Return the [X, Y] coordinate for the center point of the cell that contains the specified text.  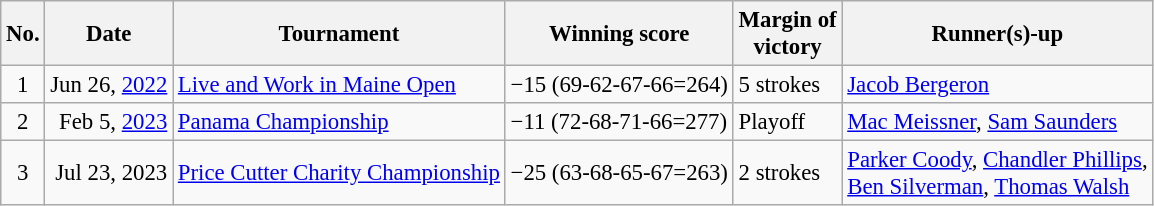
−25 (63-68-65-67=263) [619, 174]
Live and Work in Maine Open [340, 85]
Margin ofvictory [788, 34]
Jacob Bergeron [998, 85]
Tournament [340, 34]
Date [109, 34]
−15 (69-62-67-66=264) [619, 85]
3 [23, 174]
Mac Meissner, Sam Saunders [998, 122]
Winning score [619, 34]
2 [23, 122]
Parker Coody, Chandler Phillips, Ben Silverman, Thomas Walsh [998, 174]
2 strokes [788, 174]
Jun 26, 2022 [109, 85]
Jul 23, 2023 [109, 174]
Panama Championship [340, 122]
−11 (72-68-71-66=277) [619, 122]
Price Cutter Charity Championship [340, 174]
1 [23, 85]
Feb 5, 2023 [109, 122]
Playoff [788, 122]
5 strokes [788, 85]
No. [23, 34]
Runner(s)-up [998, 34]
